Return (X, Y) of the center of cell containing provided text 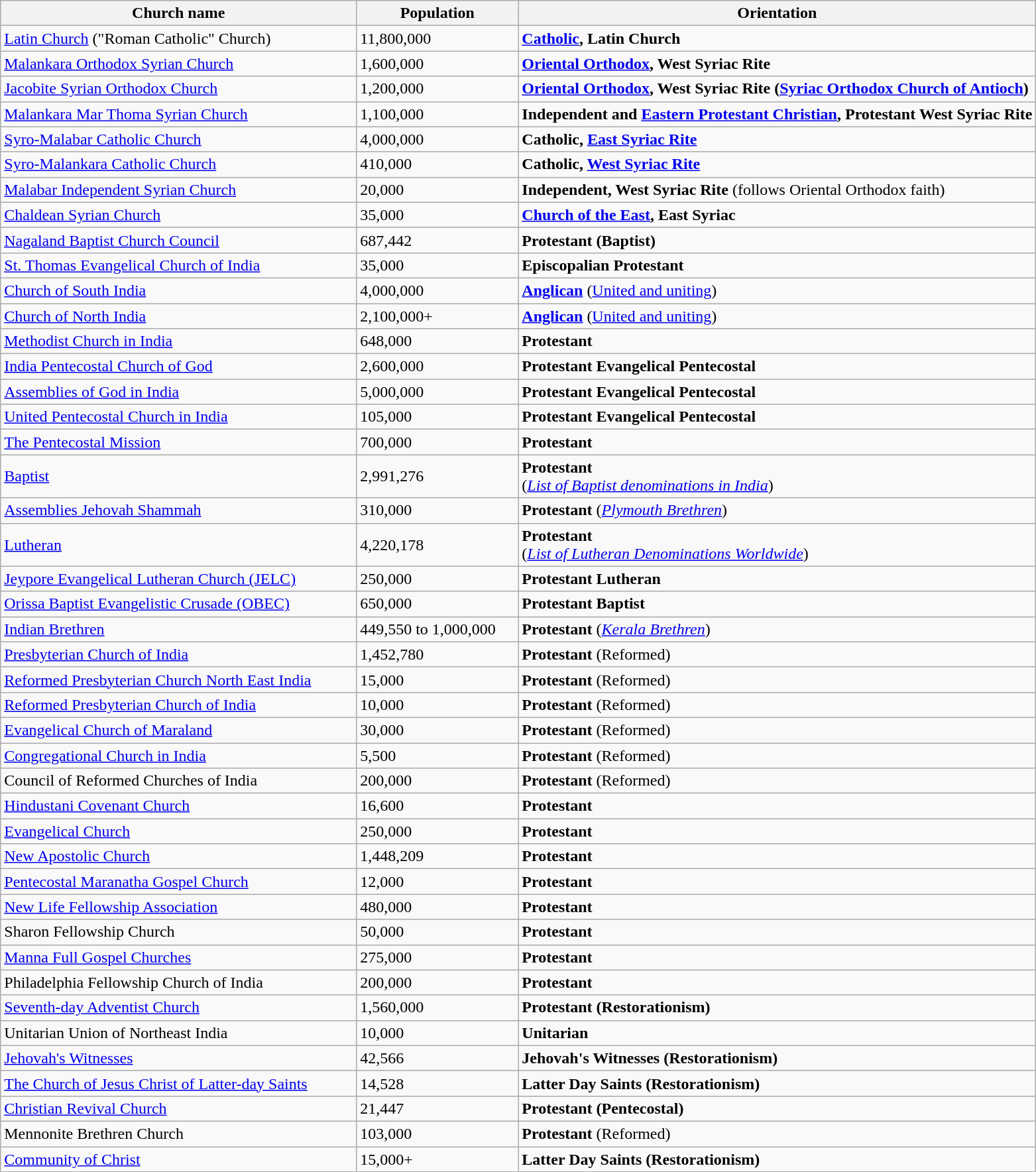
Catholic, West Syriac Rite (777, 164)
14,528 (437, 1083)
Latin Church ("Roman Catholic" Church) (179, 38)
1,448,209 (437, 856)
Unitarian (777, 1033)
Congregational Church in India (179, 755)
Hindustani Covenant Church (179, 806)
20,000 (437, 190)
Protestant (Pentecostal) (777, 1108)
Protestant Baptist (777, 604)
India Pentecostal Church of God (179, 367)
Malankara Orthodox Syrian Church (179, 64)
Protestant (Kerala Brethren) (777, 629)
700,000 (437, 442)
The Church of Jesus Christ of Latter-day Saints (179, 1083)
Malabar Independent Syrian Church (179, 190)
Pentecostal Maranatha Gospel Church (179, 882)
Indian Brethren (179, 629)
Lutheran (179, 545)
15,000+ (437, 1159)
Orientation (777, 13)
Catholic, Latin Church (777, 38)
Jacobite Syrian Orthodox Church (179, 89)
4,220,178 (437, 545)
5,500 (437, 755)
50,000 (437, 932)
30,000 (437, 730)
103,000 (437, 1134)
1,560,000 (437, 1008)
Oriental Orthodox, West Syriac Rite (777, 64)
Protestant (Plymouth Brethren) (777, 510)
Methodist Church in India (179, 341)
Unitarian Union of Northeast India (179, 1033)
Reformed Presbyterian Church North East India (179, 679)
New Life Fellowship Association (179, 907)
1,452,780 (437, 654)
St. Thomas Evangelical Church of India (179, 265)
Reformed Presbyterian Church of India (179, 705)
648,000 (437, 341)
The Pentecostal Mission (179, 442)
Chaldean Syrian Church (179, 215)
Jeypore Evangelical Lutheran Church (JELC) (179, 579)
42,566 (437, 1058)
Jehovah's Witnesses (Restorationism) (777, 1058)
United Pentecostal Church in India (179, 417)
Catholic, East Syriac Rite (777, 139)
Protestant (Restorationism) (777, 1008)
Church name (179, 13)
2,100,000+ (437, 316)
Protestant(List of Baptist denominations in India) (777, 476)
Protestant(List of Lutheran Denominations Worldwide) (777, 545)
Sharon Fellowship Church (179, 932)
105,000 (437, 417)
Philadelphia Fellowship Church of India (179, 982)
480,000 (437, 907)
Community of Christ (179, 1159)
Evangelical Church of Maraland (179, 730)
Church of South India (179, 290)
Presbyterian Church of India (179, 654)
449,550 to 1,000,000 (437, 629)
Independent, West Syriac Rite (follows Oriental Orthodox faith) (777, 190)
687,442 (437, 240)
12,000 (437, 882)
Protestant Lutheran (777, 579)
Evangelical Church (179, 831)
Malankara Mar Thoma Syrian Church (179, 114)
16,600 (437, 806)
Nagaland Baptist Church Council (179, 240)
Church of North India (179, 316)
Oriental Orthodox, West Syriac Rite (Syriac Orthodox Church of Antioch) (777, 89)
410,000 (437, 164)
Church of the East, East Syriac (777, 215)
Episcopalian Protestant (777, 265)
650,000 (437, 604)
Assemblies of God in India (179, 392)
Independent and Eastern Protestant Christian, Protestant West Syriac Rite (777, 114)
2,991,276 (437, 476)
1,200,000 (437, 89)
275,000 (437, 957)
Mennonite Brethren Church (179, 1134)
1,600,000 (437, 64)
1,100,000 (437, 114)
Council of Reformed Churches of India (179, 781)
Manna Full Gospel Churches (179, 957)
11,800,000 (437, 38)
310,000 (437, 510)
Baptist (179, 476)
21,447 (437, 1108)
Protestant (Baptist) (777, 240)
2,600,000 (437, 367)
5,000,000 (437, 392)
15,000 (437, 679)
Population (437, 13)
Seventh-day Adventist Church (179, 1008)
Jehovah's Witnesses (179, 1058)
New Apostolic Church (179, 856)
Christian Revival Church (179, 1108)
Assemblies Jehovah Shammah (179, 510)
Orissa Baptist Evangelistic Crusade (OBEC) (179, 604)
Syro-Malabar Catholic Church (179, 139)
Syro-Malankara Catholic Church (179, 164)
